For the text-containing cell, return its midpoint in [x, y] coordinate format. 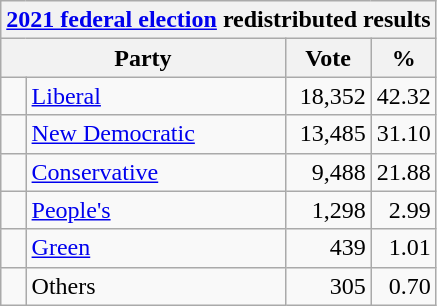
18,352 [328, 96]
2021 federal election redistributed results [218, 20]
31.10 [404, 134]
% [404, 58]
21.88 [404, 172]
1.01 [404, 248]
Others [156, 286]
439 [328, 248]
Conservative [156, 172]
People's [156, 210]
Vote [328, 58]
Liberal [156, 96]
305 [328, 286]
2.99 [404, 210]
0.70 [404, 286]
1,298 [328, 210]
13,485 [328, 134]
9,488 [328, 172]
Party [143, 58]
New Democratic [156, 134]
Green [156, 248]
42.32 [404, 96]
